Output the [x, y] coordinate of the center of the cell containing the given text.  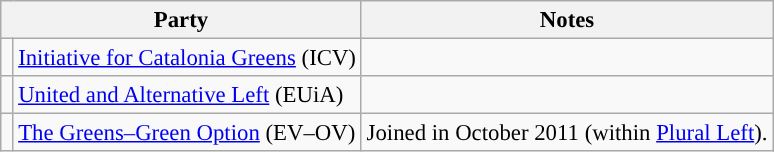
Initiative for Catalonia Greens (ICV) [187, 58]
Joined in October 2011 (within Plural Left). [567, 133]
United and Alternative Left (EUiA) [187, 95]
Party [182, 20]
The Greens–Green Option (EV–OV) [187, 133]
Notes [567, 20]
